Pinpoint the cell where the given text exists, returning its [x, y] midpoint coordinate. 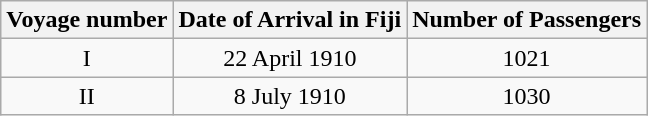
1030 [527, 96]
1021 [527, 58]
22 April 1910 [290, 58]
Voyage number [87, 20]
8 July 1910 [290, 96]
Date of Arrival in Fiji [290, 20]
I [87, 58]
Number of Passengers [527, 20]
II [87, 96]
